Determine the (x, y) coordinate at the center of the cell enclosing the given text.  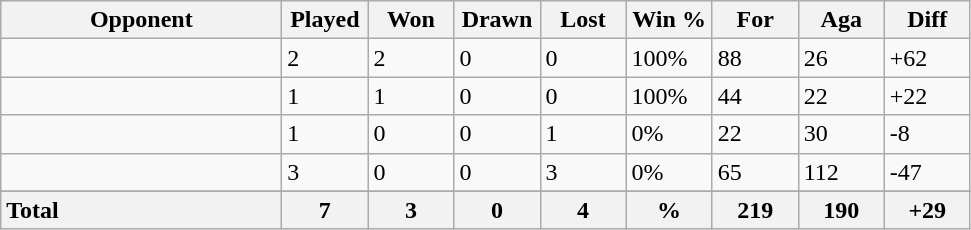
Lost (583, 20)
+22 (927, 96)
26 (841, 58)
% (669, 210)
Total (142, 210)
-47 (927, 172)
Played (325, 20)
Opponent (142, 20)
88 (755, 58)
4 (583, 210)
Diff (927, 20)
219 (755, 210)
+29 (927, 210)
For (755, 20)
+62 (927, 58)
30 (841, 134)
Win % (669, 20)
190 (841, 210)
-8 (927, 134)
65 (755, 172)
Drawn (497, 20)
44 (755, 96)
Aga (841, 20)
7 (325, 210)
112 (841, 172)
Won (411, 20)
